Search for the cell housing the specified text and yield its (X, Y) center coordinate. 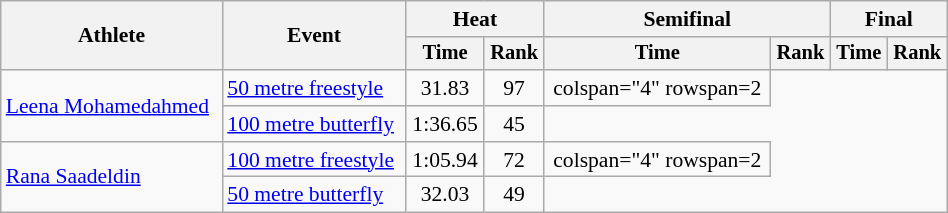
Athlete (112, 36)
50 metre butterfly (314, 195)
Rana Saadeldin (112, 178)
50 metre freestyle (314, 88)
Leena Mohamedahmed (112, 106)
100 metre freestyle (314, 160)
Semifinal (687, 19)
32.03 (445, 195)
1:36.65 (445, 124)
1:05.94 (445, 160)
Final (888, 19)
Event (314, 36)
Heat (475, 19)
31.83 (445, 88)
49 (514, 195)
97 (514, 88)
72 (514, 160)
100 metre butterfly (314, 124)
45 (514, 124)
